For the text-containing cell, return its midpoint in (X, Y) coordinate format. 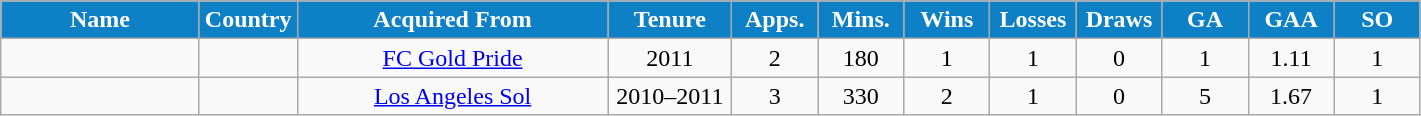
1.67 (1291, 96)
FC Gold Pride (452, 58)
Country (248, 20)
2011 (670, 58)
Name (100, 20)
GA (1205, 20)
180 (861, 58)
GAA (1291, 20)
1.11 (1291, 58)
Mins. (861, 20)
5 (1205, 96)
SO (1377, 20)
Tenure (670, 20)
2010–2011 (670, 96)
Wins (947, 20)
Acquired From (452, 20)
Draws (1119, 20)
Losses (1033, 20)
Los Angeles Sol (452, 96)
3 (775, 96)
330 (861, 96)
Apps. (775, 20)
